Output the [x, y] coordinate of the center of the cell containing the given text.  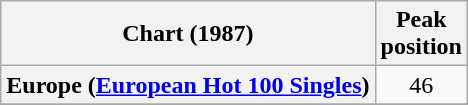
Peakposition [421, 34]
Chart (1987) [188, 34]
Europe (European Hot 100 Singles) [188, 85]
46 [421, 85]
